Search for the cell housing the specified text and yield its (X, Y) center coordinate. 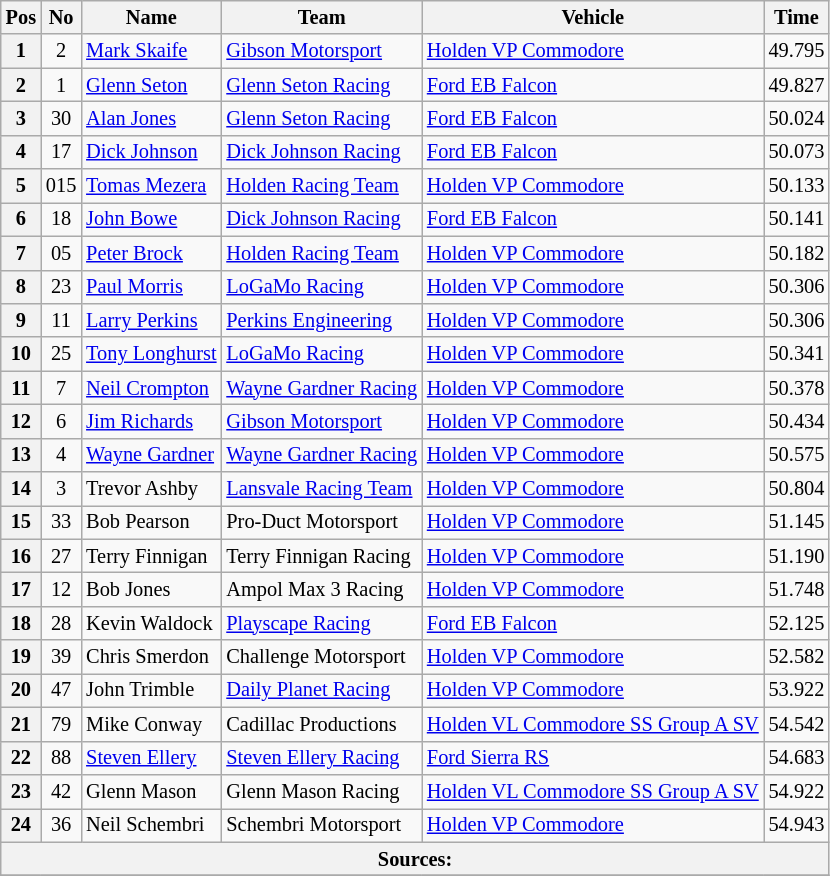
Ampol Max 3 Racing (322, 589)
Mike Conway (151, 724)
50.341 (797, 354)
015 (61, 186)
47 (61, 690)
Pro-Duct Motorsport (322, 522)
No (61, 17)
54.542 (797, 724)
30 (61, 118)
13 (21, 455)
50.073 (797, 152)
49.795 (797, 51)
28 (61, 623)
52.125 (797, 623)
24 (21, 825)
19 (21, 657)
54.922 (797, 791)
50.434 (797, 421)
33 (61, 522)
Tony Longhurst (151, 354)
Dick Johnson (151, 152)
54.683 (797, 758)
Challenge Motorsport (322, 657)
50.133 (797, 186)
Team (322, 17)
Time (797, 17)
21 (21, 724)
22 (21, 758)
Larry Perkins (151, 320)
39 (61, 657)
36 (61, 825)
Perkins Engineering (322, 320)
Ford Sierra RS (593, 758)
53.922 (797, 690)
Schembri Motorsport (322, 825)
Mark Skaife (151, 51)
9 (21, 320)
49.827 (797, 85)
52.582 (797, 657)
25 (61, 354)
Terry Finnigan (151, 556)
50.024 (797, 118)
Tomas Mezera (151, 186)
Alan Jones (151, 118)
Steven Ellery Racing (322, 758)
50.378 (797, 388)
Glenn Mason (151, 791)
88 (61, 758)
Neil Crompton (151, 388)
8 (21, 287)
27 (61, 556)
50.182 (797, 253)
Daily Planet Racing (322, 690)
50.141 (797, 219)
Neil Schembri (151, 825)
10 (21, 354)
Bob Pearson (151, 522)
Jim Richards (151, 421)
Terry Finnigan Racing (322, 556)
51.190 (797, 556)
16 (21, 556)
50.575 (797, 455)
John Bowe (151, 219)
Kevin Waldock (151, 623)
51.748 (797, 589)
15 (21, 522)
John Trimble (151, 690)
Chris Smerdon (151, 657)
42 (61, 791)
Glenn Seton (151, 85)
50.804 (797, 489)
Vehicle (593, 17)
Pos (21, 17)
Glenn Mason Racing (322, 791)
Peter Brock (151, 253)
Paul Morris (151, 287)
79 (61, 724)
51.145 (797, 522)
5 (21, 186)
Lansvale Racing Team (322, 489)
Cadillac Productions (322, 724)
Playscape Racing (322, 623)
Trevor Ashby (151, 489)
Steven Ellery (151, 758)
20 (21, 690)
Name (151, 17)
Bob Jones (151, 589)
54.943 (797, 825)
05 (61, 253)
14 (21, 489)
Wayne Gardner (151, 455)
Sources: (416, 859)
